Return the [X, Y] coordinate for the center point of the cell that contains the specified text.  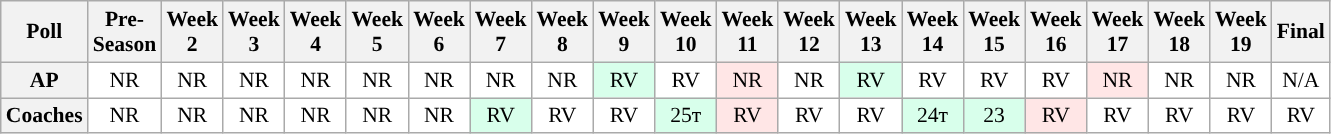
Week6 [439, 32]
Week13 [871, 32]
Week15 [994, 32]
Week3 [254, 32]
25т [686, 116]
Week4 [316, 32]
Week5 [377, 32]
24т [933, 116]
Week14 [933, 32]
Final [1301, 32]
Poll [44, 32]
Week16 [1056, 32]
Week9 [624, 32]
Week11 [748, 32]
Week10 [686, 32]
Week7 [501, 32]
Week8 [562, 32]
Week17 [1118, 32]
Week19 [1241, 32]
Coaches [44, 116]
Pre-Season [125, 32]
Week12 [809, 32]
Week18 [1179, 32]
23 [994, 116]
Week2 [192, 32]
AP [44, 80]
N/A [1301, 80]
